Provide the (X, Y) coordinate of the cell's center where the given text is located.  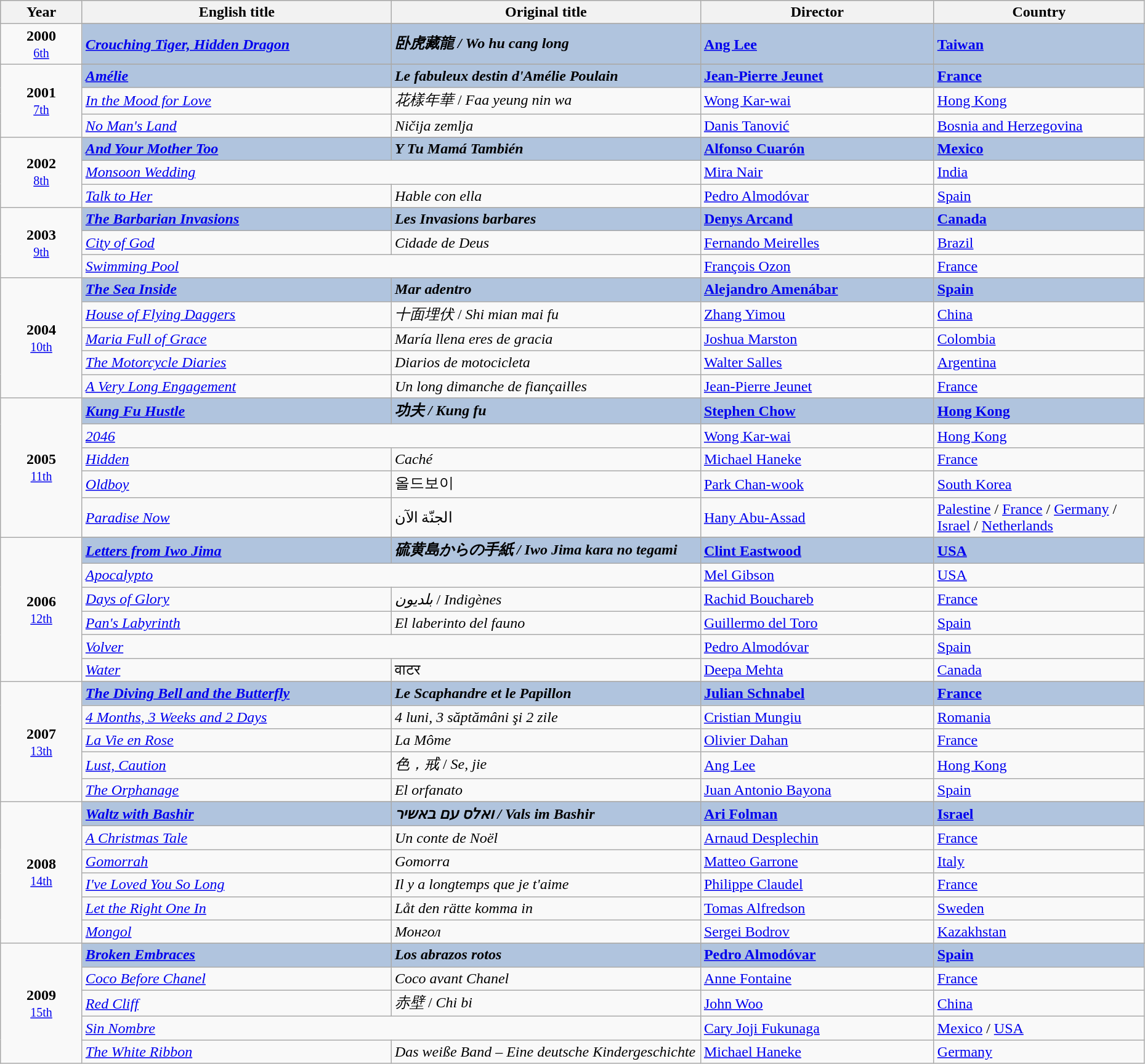
La Vie en Rose (237, 741)
Let the Right One In (237, 908)
Germany (1038, 1052)
The Motorcycle Diaries (237, 363)
Mel Gibson (817, 575)
200612th (42, 609)
الجنّة الآن (546, 518)
20028th (42, 173)
赤壁 / Chi bi (546, 1003)
The Barbarian Invasions (237, 219)
Mongol (237, 932)
Romania (1038, 717)
Philippe Claudel (817, 885)
Amélie (237, 76)
No Man's Land (237, 125)
Il y a longtemps que je t'aime (546, 885)
Crouching Tiger, Hidden Dragon (237, 44)
Julian Schnabel (817, 693)
South Korea (1038, 484)
वाटर (546, 670)
El orfanato (546, 790)
Oldboy (237, 484)
Water (237, 670)
Le Scaphandre et le Papillon (546, 693)
Sergei Bodrov (817, 932)
Guillermo del Toro (817, 623)
Denys Arcand (817, 219)
Arnaud Desplechin (817, 838)
Colombia (1038, 339)
Kung Fu Hustle (237, 412)
Ničija zemlja (546, 125)
Coco Before Chanel (237, 978)
Palestine / France / Germany / Israel / Netherlands (1038, 518)
올드보이 (546, 484)
Monsoon Wedding (391, 173)
Cidade de Deus (546, 243)
20039th (42, 243)
硫黄島からの手紙 / Iwo Jima kara no tegami (546, 551)
Hidden (237, 459)
200511th (42, 468)
Pan's Labyrinth (237, 623)
Stephen Chow (817, 412)
Låt den rätte komma in (546, 908)
Un long dimanche de fiançailles (546, 386)
Les Invasions barbares (546, 219)
María llena eres de gracia (546, 339)
Argentina (1038, 363)
Mira Nair (817, 173)
Y Tu Mamá También (546, 149)
Olivier Dahan (817, 741)
Tomas Alfredson (817, 908)
Letters from Iwo Jima (237, 551)
Sweden (1038, 908)
Clint Eastwood (817, 551)
Sin Nombre (391, 1028)
Das weiße Band – Eine deutsche Kindergeschichte (546, 1052)
4 Months, 3 Weeks and 2 Days (237, 717)
I've Loved You So Long (237, 885)
20017th (42, 101)
2046 (391, 436)
Mexico / USA (1038, 1028)
Cary Joji Fukunaga (817, 1028)
Maria Full of Grace (237, 339)
Juan Antonio Bayona (817, 790)
Park Chan-wook (817, 484)
Country (1038, 12)
Монгол (546, 932)
The White Ribbon (237, 1052)
The Orphanage (237, 790)
20006th (42, 44)
And Your Mother Too (237, 149)
ואלס עם באשיר / Vals im Bashir (546, 814)
Coco avant Chanel (546, 978)
Alejandro Amenábar (817, 290)
200814th (42, 872)
Los abrazos rotos (546, 955)
卧虎藏龍 / Wo hu cang long (546, 44)
English title (237, 12)
City of God (237, 243)
A Very Long Engagement (237, 386)
Anne Fontaine (817, 978)
200713th (42, 742)
Hable con ella (546, 196)
Caché (546, 459)
The Sea Inside (237, 290)
Fernando Meirelles (817, 243)
Mexico (1038, 149)
A Christmas Tale (237, 838)
Danis Tanović (817, 125)
India (1038, 173)
Alfonso Cuarón (817, 149)
Swimming Pool (391, 266)
بلديون / Indigènes (546, 599)
Paradise Now (237, 518)
Waltz with Bashir (237, 814)
Original title (546, 12)
The Diving Bell and the Butterfly (237, 693)
Italy (1038, 861)
Director (817, 12)
Cristian Mungiu (817, 717)
Le fabuleux destin d'Amélie Poulain (546, 76)
十面埋伏 / Shi mian mai fu (546, 314)
Un conte de Noël (546, 838)
Israel (1038, 814)
House of Flying Daggers (237, 314)
色，戒 / Se, jie (546, 765)
花樣年華 / Faa yeung nin wa (546, 101)
Gomorra (546, 861)
Rachid Bouchareb (817, 599)
Zhang Yimou (817, 314)
Bosnia and Herzegovina (1038, 125)
Volver (391, 646)
Kazakhstan (1038, 932)
Joshua Marston (817, 339)
In the Mood for Love (237, 101)
El laberinto del fauno (546, 623)
Brazil (1038, 243)
Deepa Mehta (817, 670)
Walter Salles (817, 363)
Ari Folman (817, 814)
Diarios de motocicleta (546, 363)
4 luni, 3 săptămâni şi 2 zile (546, 717)
Apocalypto (391, 575)
Red Cliff (237, 1003)
Year (42, 12)
Lust, Caution (237, 765)
Broken Embraces (237, 955)
Mar adentro (546, 290)
功夫 / Kung fu (546, 412)
Matteo Garrone (817, 861)
Gomorrah (237, 861)
François Ozon (817, 266)
200410th (42, 338)
200915th (42, 1003)
John Woo (817, 1003)
Taiwan (1038, 44)
La Môme (546, 741)
Days of Glory (237, 599)
Hany Abu-Assad (817, 518)
Talk to Her (237, 196)
